From the cell containing the given text, extract its center point as [x, y] coordinate. 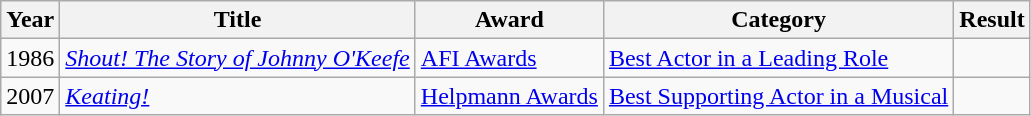
Award [509, 20]
Helpmann Awards [509, 96]
Best Supporting Actor in a Musical [778, 96]
Category [778, 20]
Result [992, 20]
Year [30, 20]
2007 [30, 96]
1986 [30, 58]
Keating! [238, 96]
Best Actor in a Leading Role [778, 58]
Title [238, 20]
Shout! The Story of Johnny O'Keefe [238, 58]
AFI Awards [509, 58]
